Extract the (X, Y) coordinate from the center of the cell holding the provided text.  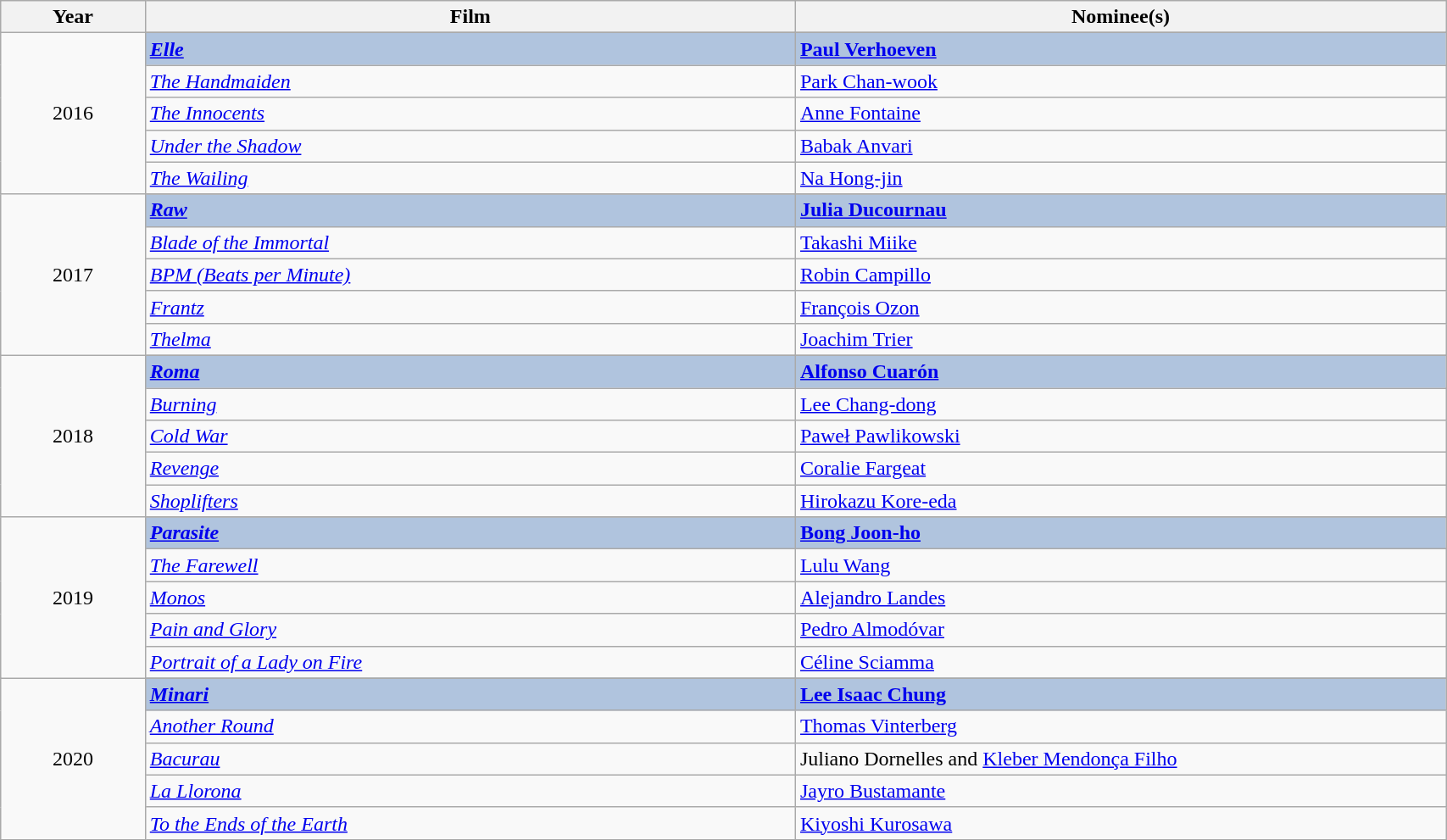
Frantz (470, 307)
Anne Fontaine (1121, 114)
To the Ends of the Earth (470, 823)
Portrait of a Lady on Fire (470, 662)
Kiyoshi Kurosawa (1121, 823)
The Farewell (470, 565)
Paweł Pawlikowski (1121, 437)
2018 (73, 436)
Robin Campillo (1121, 275)
Thomas Vinterberg (1121, 726)
Park Chan-wook (1121, 81)
2016 (73, 114)
Year (73, 17)
The Handmaiden (470, 81)
Cold War (470, 437)
The Wailing (470, 178)
Another Round (470, 726)
Takashi Miike (1121, 242)
Coralie Fargeat (1121, 469)
Under the Shadow (470, 146)
BPM (Beats per Minute) (470, 275)
Shoplifters (470, 501)
Bong Joon-ho (1121, 533)
François Ozon (1121, 307)
Parasite (470, 533)
Lee Chang-dong (1121, 404)
The Innocents (470, 114)
Paul Verhoeven (1121, 49)
Pedro Almodóvar (1121, 630)
Lee Isaac Chung (1121, 694)
La Llorona (470, 791)
Film (470, 17)
Juliano Dornelles and Kleber Mendonça Filho (1121, 759)
Bacurau (470, 759)
Elle (470, 49)
Burning (470, 404)
2020 (73, 759)
Nominee(s) (1121, 17)
Revenge (470, 469)
Babak Anvari (1121, 146)
Céline Sciamma (1121, 662)
Joachim Trier (1121, 339)
Jayro Bustamante (1121, 791)
Alejandro Landes (1121, 598)
Minari (470, 694)
Alfonso Cuarón (1121, 371)
Thelma (470, 339)
Raw (470, 210)
Julia Ducournau (1121, 210)
Na Hong-jin (1121, 178)
Hirokazu Kore-eda (1121, 501)
Monos (470, 598)
Roma (470, 371)
Lulu Wang (1121, 565)
2019 (73, 598)
2017 (73, 275)
Blade of the Immortal (470, 242)
Pain and Glory (470, 630)
